Identify which cell holds the provided text, then report its (x, y) central coordinate. 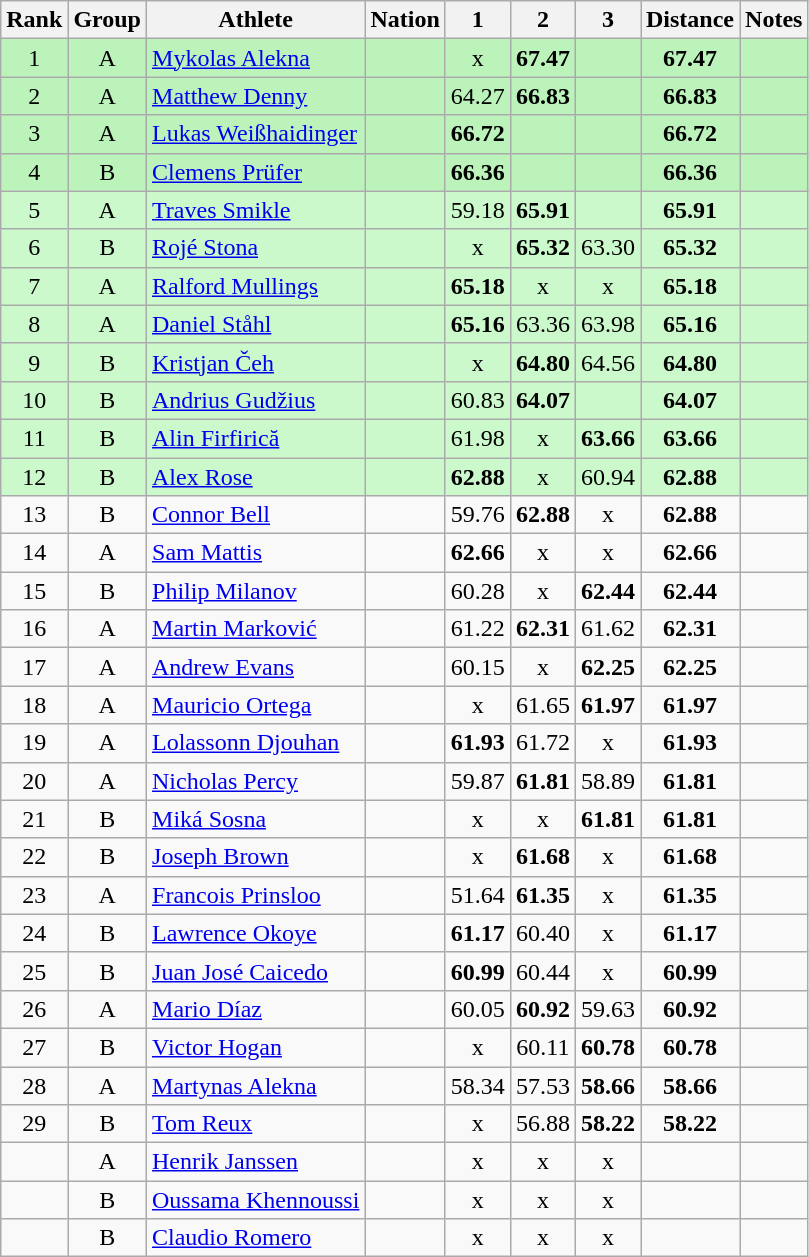
24 (34, 933)
56.88 (542, 1124)
14 (34, 553)
59.18 (478, 210)
Oussama Khennoussi (256, 1200)
18 (34, 705)
27 (34, 1047)
60.05 (478, 1009)
19 (34, 743)
20 (34, 781)
61.65 (542, 705)
23 (34, 895)
Daniel Ståhl (256, 324)
60.15 (478, 667)
5 (34, 210)
59.63 (608, 1009)
64.56 (608, 362)
Traves Smikle (256, 210)
Lukas Weißhaidinger (256, 134)
63.30 (608, 248)
25 (34, 971)
60.11 (542, 1047)
63.36 (542, 324)
Andrew Evans (256, 667)
61.72 (542, 743)
12 (34, 477)
Matthew Denny (256, 96)
63.98 (608, 324)
Lawrence Okoye (256, 933)
Mario Díaz (256, 1009)
21 (34, 819)
26 (34, 1009)
Claudio Romero (256, 1238)
60.28 (478, 591)
17 (34, 667)
61.98 (478, 438)
Distance (690, 20)
Mykolas Alekna (256, 58)
Athlete (256, 20)
58.89 (608, 781)
13 (34, 515)
Victor Hogan (256, 1047)
Nicholas Percy (256, 781)
Alex Rose (256, 477)
Miká Sosna (256, 819)
60.44 (542, 971)
61.62 (608, 629)
Ralford Mullings (256, 286)
Alin Firfirică (256, 438)
Mauricio Ortega (256, 705)
51.64 (478, 895)
Juan José Caicedo (256, 971)
Francois Prinsloo (256, 895)
Connor Bell (256, 515)
Tom Reux (256, 1124)
6 (34, 248)
57.53 (542, 1085)
60.94 (608, 477)
Kristjan Čeh (256, 362)
8 (34, 324)
61.22 (478, 629)
22 (34, 857)
28 (34, 1085)
29 (34, 1124)
Henrik Janssen (256, 1162)
60.40 (542, 933)
Philip Milanov (256, 591)
60.83 (478, 400)
7 (34, 286)
Lolassonn Djouhan (256, 743)
10 (34, 400)
Group (108, 20)
Rojé Stona (256, 248)
59.87 (478, 781)
59.76 (478, 515)
16 (34, 629)
64.27 (478, 96)
11 (34, 438)
Martynas Alekna (256, 1085)
Joseph Brown (256, 857)
Sam Mattis (256, 553)
15 (34, 591)
4 (34, 172)
Nation (405, 20)
Clemens Prüfer (256, 172)
Martin Marković (256, 629)
58.34 (478, 1085)
Rank (34, 20)
Andrius Gudžius (256, 400)
9 (34, 362)
Notes (774, 20)
